Return [x, y] of the center of cell containing provided text 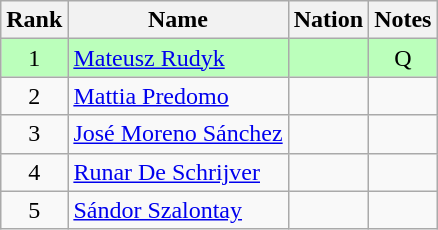
3 [34, 134]
Notes [403, 20]
Q [403, 58]
Sándor Szalontay [178, 210]
1 [34, 58]
Name [178, 20]
Nation [328, 20]
Mattia Predomo [178, 96]
2 [34, 96]
Rank [34, 20]
4 [34, 172]
Mateusz Rudyk [178, 58]
Runar De Schrijver [178, 172]
José Moreno Sánchez [178, 134]
5 [34, 210]
